Return (X, Y) of the center of cell containing provided text 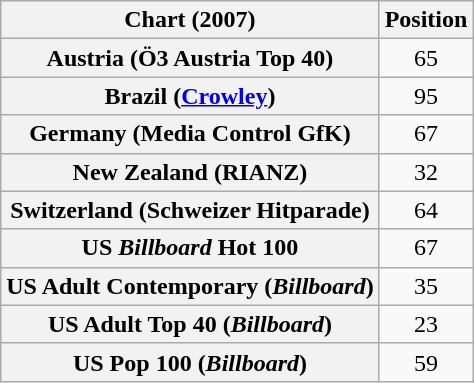
Chart (2007) (190, 20)
95 (426, 96)
32 (426, 172)
Germany (Media Control GfK) (190, 134)
Switzerland (Schweizer Hitparade) (190, 210)
Position (426, 20)
23 (426, 324)
59 (426, 362)
US Pop 100 (Billboard) (190, 362)
New Zealand (RIANZ) (190, 172)
64 (426, 210)
US Adult Contemporary (Billboard) (190, 286)
65 (426, 58)
US Billboard Hot 100 (190, 248)
Brazil (Crowley) (190, 96)
US Adult Top 40 (Billboard) (190, 324)
Austria (Ö3 Austria Top 40) (190, 58)
35 (426, 286)
